Capture the cell that displays the provided text and extract its [x, y] central coordinate. 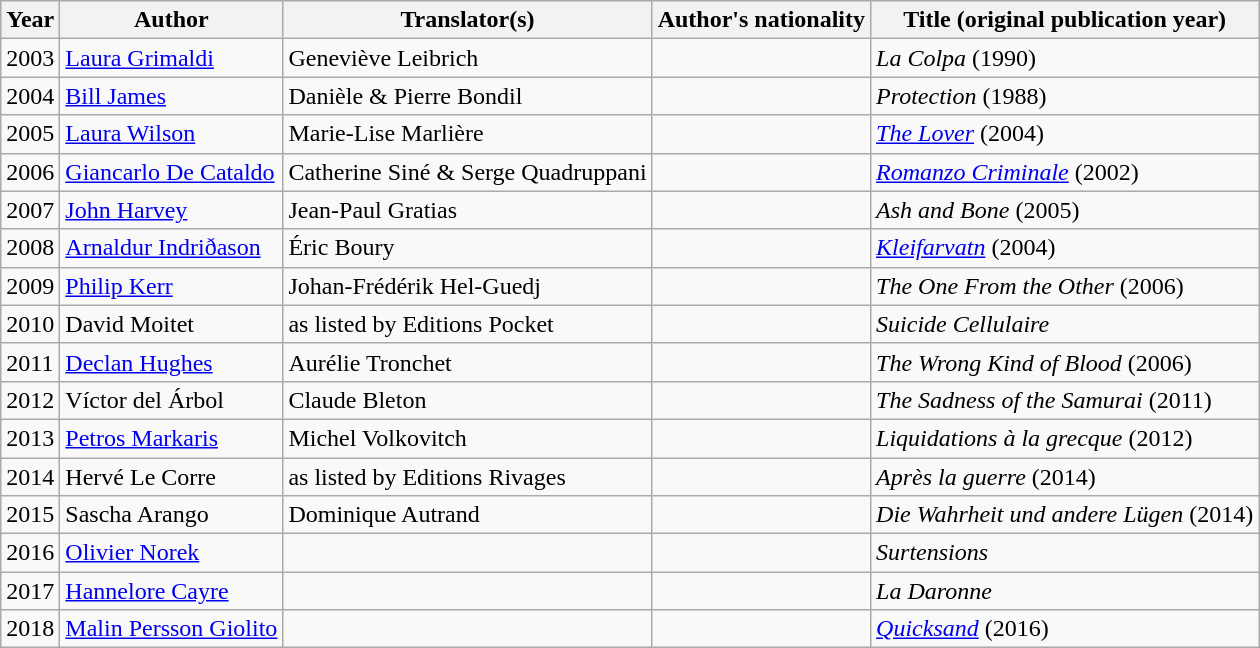
2010 [30, 324]
Bill James [172, 96]
2009 [30, 286]
Die Wahrheit und andere Lügen (2014) [1065, 515]
Víctor del Árbol [172, 400]
as listed by Editions Rivages [468, 477]
Arnaldur Indriðason [172, 248]
Title (original publication year) [1065, 20]
2006 [30, 172]
Marie-Lise Marlière [468, 134]
2008 [30, 248]
Laura Wilson [172, 134]
Quicksand (2016) [1065, 629]
Éric Boury [468, 248]
Dominique Autrand [468, 515]
Surtensions [1065, 553]
Translator(s) [468, 20]
2013 [30, 438]
Petros Markaris [172, 438]
Aurélie Tronchet [468, 362]
2011 [30, 362]
Year [30, 20]
as listed by Editions Pocket [468, 324]
Catherine Siné & Serge Quadruppani [468, 172]
Sascha Arango [172, 515]
The Wrong Kind of Blood (2006) [1065, 362]
Protection (1988) [1065, 96]
2004 [30, 96]
La Colpa (1990) [1065, 58]
Danièle & Pierre Bondil [468, 96]
The Sadness of the Samurai (2011) [1065, 400]
Claude Bleton [468, 400]
Liquidations à la grecque (2012) [1065, 438]
Ash and Bone (2005) [1065, 210]
Michel Volkovitch [468, 438]
Johan-Frédérik Hel-Guedj [468, 286]
Romanzo Criminale (2002) [1065, 172]
2018 [30, 629]
Hannelore Cayre [172, 591]
Après la guerre (2014) [1065, 477]
Laura Grimaldi [172, 58]
2015 [30, 515]
Olivier Norek [172, 553]
2017 [30, 591]
2012 [30, 400]
Author's nationality [761, 20]
Hervé Le Corre [172, 477]
Giancarlo De Cataldo [172, 172]
La Daronne [1065, 591]
John Harvey [172, 210]
Kleifarvatn (2004) [1065, 248]
The Lover (2004) [1065, 134]
Jean-Paul Gratias [468, 210]
The One From the Other (2006) [1065, 286]
2014 [30, 477]
2016 [30, 553]
Author [172, 20]
2003 [30, 58]
2005 [30, 134]
Suicide Cellulaire [1065, 324]
Philip Kerr [172, 286]
Malin Persson Giolito [172, 629]
Declan Hughes [172, 362]
2007 [30, 210]
David Moitet [172, 324]
Geneviève Leibrich [468, 58]
